Return (x, y) of the center of cell containing provided text 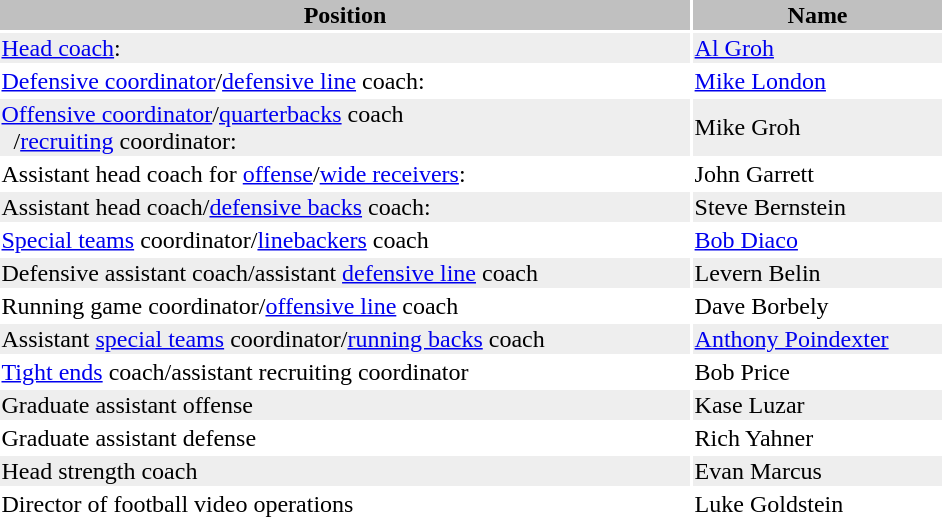
Position (345, 15)
Evan Marcus (818, 471)
Defensive assistant coach/assistant defensive line coach (345, 273)
Offensive coordinator/quarterbacks coach /recruiting coordinator: (345, 128)
Tight ends coach/assistant recruiting coordinator (345, 372)
John Garrett (818, 174)
Graduate assistant defense (345, 438)
Special teams coordinator/linebackers coach (345, 240)
Assistant special teams coordinator/running backs coach (345, 339)
Al Groh (818, 48)
Running game coordinator/offensive line coach (345, 306)
Assistant head coach for offense/wide receivers: (345, 174)
Graduate assistant offense (345, 405)
Rich Yahner (818, 438)
Steve Bernstein (818, 207)
Anthony Poindexter (818, 339)
Head coach: (345, 48)
Defensive coordinator/defensive line coach: (345, 81)
Dave Borbely (818, 306)
Kase Luzar (818, 405)
Mike London (818, 81)
Bob Diaco (818, 240)
Head strength coach (345, 471)
Mike Groh (818, 128)
Assistant head coach/defensive backs coach: (345, 207)
Levern Belin (818, 273)
Name (818, 15)
Bob Price (818, 372)
